Scan for the cell matching the given text and deliver its [x, y] coordinate at center. 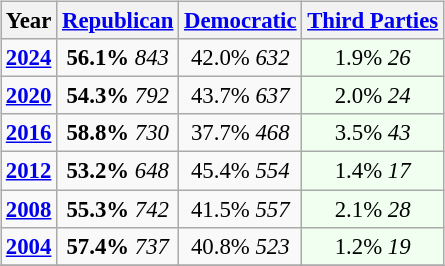
42.0% 632 [240, 58]
2008 [29, 209]
40.8% 523 [240, 246]
41.5% 557 [240, 209]
57.4% 737 [118, 246]
54.3% 792 [118, 96]
2.1% 28 [373, 209]
2004 [29, 246]
2024 [29, 58]
Republican [118, 21]
Third Parties [373, 21]
1.9% 26 [373, 58]
2012 [29, 171]
37.7% 468 [240, 133]
43.7% 637 [240, 96]
58.8% 730 [118, 133]
1.2% 19 [373, 246]
2.0% 24 [373, 96]
45.4% 554 [240, 171]
3.5% 43 [373, 133]
2016 [29, 133]
53.2% 648 [118, 171]
Year [29, 21]
Democratic [240, 21]
1.4% 17 [373, 171]
2020 [29, 96]
55.3% 742 [118, 209]
56.1% 843 [118, 58]
